Search for the cell housing the specified text and yield its (x, y) center coordinate. 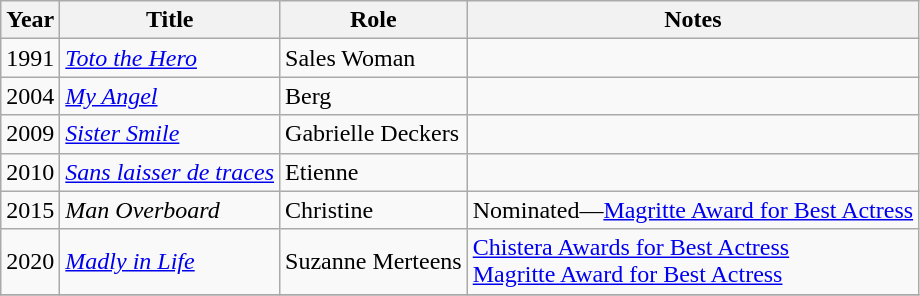
2009 (30, 134)
Sister Smile (170, 134)
Toto the Hero (170, 58)
Etienne (374, 172)
Christine (374, 210)
Nominated—Magritte Award for Best Actress (692, 210)
Year (30, 20)
Title (170, 20)
Gabrielle Deckers (374, 134)
1991 (30, 58)
Role (374, 20)
Berg (374, 96)
Sans laisser de traces (170, 172)
Chistera Awards for Best ActressMagritte Award for Best Actress (692, 262)
Notes (692, 20)
Man Overboard (170, 210)
My Angel (170, 96)
Sales Woman (374, 58)
Suzanne Merteens (374, 262)
2015 (30, 210)
2020 (30, 262)
2004 (30, 96)
Madly in Life (170, 262)
2010 (30, 172)
